Find where the given text appears and provide that cell's center as [x, y] coordinate. 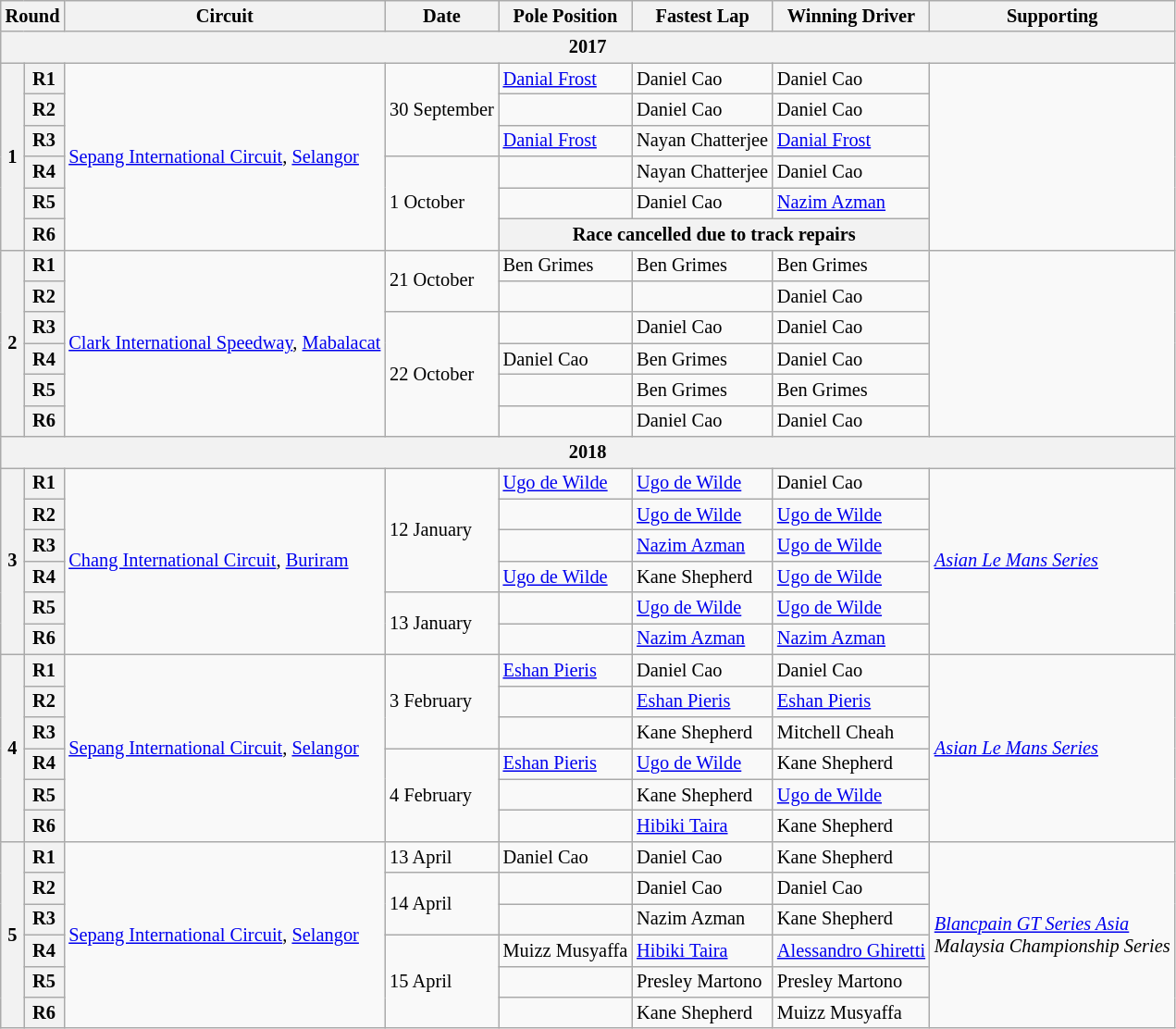
Race cancelled due to track repairs [714, 234]
2018 [588, 453]
Clark International Speedway, Mabalacat [224, 343]
2 [13, 343]
2017 [588, 47]
14 April [441, 903]
Circuit [224, 16]
30 September [441, 109]
1 [13, 156]
Mitchell Cheah [851, 732]
22 October [441, 374]
4 [13, 748]
Alessandro Ghiretti [851, 950]
1 October [441, 204]
3 February [441, 701]
12 January [441, 529]
Supporting [1053, 16]
Date [441, 16]
Winning Driver [851, 16]
21 October [441, 281]
3 [13, 561]
5 [13, 935]
Blancpain GT Series AsiaMalaysia Championship Series [1053, 935]
Fastest Lap [702, 16]
Round [33, 16]
13 April [441, 857]
15 April [441, 981]
13 January [441, 624]
4 February [441, 794]
Chang International Circuit, Buriram [224, 561]
Pole Position [566, 16]
